Determine the (x, y) coordinate at the center of the cell enclosing the given text.  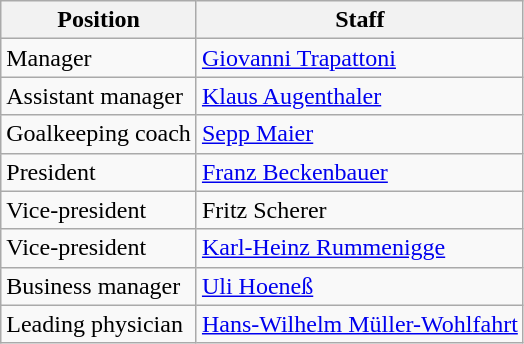
Leading physician (99, 324)
Klaus Augenthaler (360, 96)
Uli Hoeneß (360, 286)
Assistant manager (99, 96)
Goalkeeping coach (99, 134)
Sepp Maier (360, 134)
Position (99, 20)
Manager (99, 58)
Hans-Wilhelm Müller-Wohlfahrt (360, 324)
Karl-Heinz Rummenigge (360, 248)
President (99, 172)
Franz Beckenbauer (360, 172)
Staff (360, 20)
Business manager (99, 286)
Fritz Scherer (360, 210)
Giovanni Trapattoni (360, 58)
